Locate the cell with the specified text and output its (x, y) center coordinate. 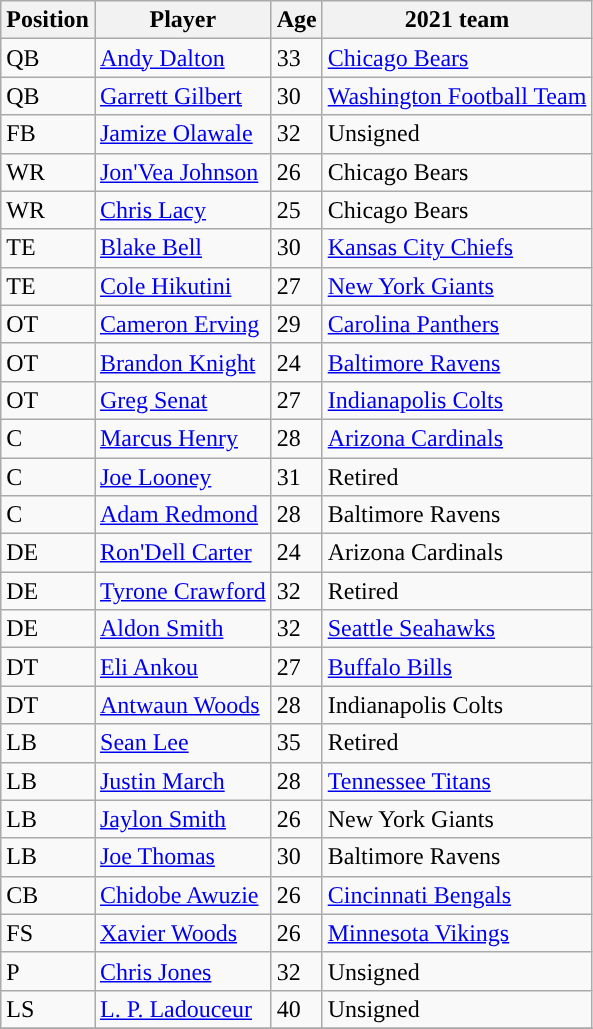
Adam Redmond (182, 515)
Kansas City Chiefs (457, 248)
Antwaun Woods (182, 705)
29 (296, 324)
40 (296, 1009)
Tyrone Crawford (182, 591)
2021 team (457, 20)
Buffalo Bills (457, 667)
Jamize Olawale (182, 134)
Chidobe Awuzie (182, 895)
25 (296, 210)
Aldon Smith (182, 629)
CB (48, 895)
Age (296, 20)
Xavier Woods (182, 933)
Tennessee Titans (457, 781)
Carolina Panthers (457, 324)
P (48, 971)
Jon'Vea Johnson (182, 172)
FS (48, 933)
Marcus Henry (182, 438)
Chris Lacy (182, 210)
Andy Dalton (182, 58)
Joe Looney (182, 477)
Chris Jones (182, 971)
Eli Ankou (182, 667)
Washington Football Team (457, 96)
35 (296, 743)
31 (296, 477)
33 (296, 58)
Ron'Dell Carter (182, 553)
Sean Lee (182, 743)
Position (48, 20)
Cameron Erving (182, 324)
Player (182, 20)
L. P. Ladouceur (182, 1009)
Seattle Seahawks (457, 629)
Cole Hikutini (182, 286)
LS (48, 1009)
FB (48, 134)
Garrett Gilbert (182, 96)
Greg Senat (182, 400)
Brandon Knight (182, 362)
Cincinnati Bengals (457, 895)
Justin March (182, 781)
Jaylon Smith (182, 819)
Minnesota Vikings (457, 933)
Blake Bell (182, 248)
Joe Thomas (182, 857)
